Scan for the cell matching the given text and deliver its (X, Y) coordinate at center. 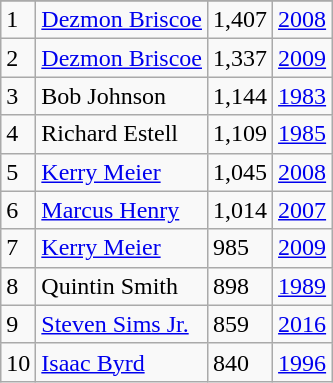
2 (18, 58)
9 (18, 324)
985 (240, 248)
8 (18, 286)
Marcus Henry (122, 210)
1,144 (240, 96)
1,337 (240, 58)
1,407 (240, 20)
1,045 (240, 172)
1985 (302, 134)
3 (18, 96)
859 (240, 324)
1,109 (240, 134)
Richard Estell (122, 134)
Isaac Byrd (122, 362)
6 (18, 210)
2016 (302, 324)
1,014 (240, 210)
840 (240, 362)
1 (18, 20)
4 (18, 134)
2007 (302, 210)
1996 (302, 362)
10 (18, 362)
1983 (302, 96)
Bob Johnson (122, 96)
Steven Sims Jr. (122, 324)
Quintin Smith (122, 286)
1989 (302, 286)
898 (240, 286)
5 (18, 172)
7 (18, 248)
